From the cell containing the given text, extract its center point as [X, Y] coordinate. 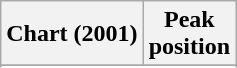
Peakposition [189, 34]
Chart (2001) [72, 34]
